Determine the (x, y) coordinate at the center of the cell enclosing the given text.  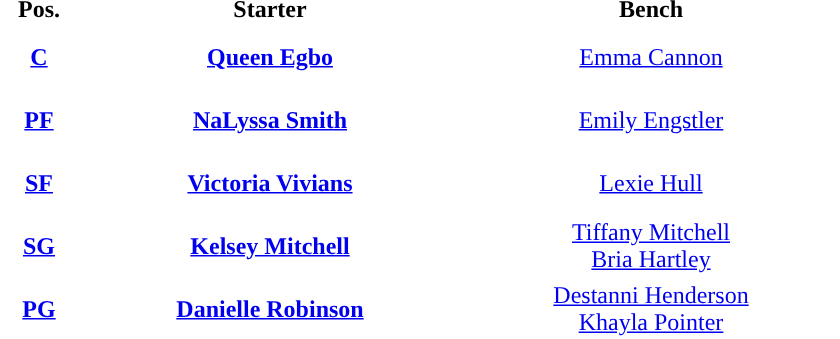
Danielle Robinson (270, 309)
Kelsey Mitchell (270, 246)
SF (39, 183)
Tiffany MitchellBria Hartley (651, 246)
NaLyssa Smith (270, 120)
C (39, 57)
Victoria Vivians (270, 183)
Destanni HendersonKhayla Pointer (651, 309)
PG (39, 309)
Queen Egbo (270, 57)
SG (39, 246)
Emma Cannon (651, 57)
Emily Engstler (651, 120)
PF (39, 120)
Lexie Hull (651, 183)
